Locate the cell with the specified text and output its (X, Y) center coordinate. 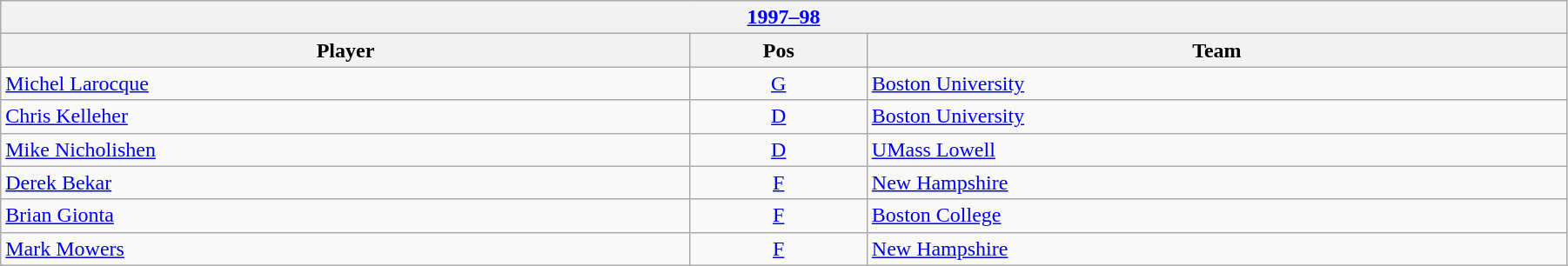
Boston College (1216, 216)
Mark Mowers (346, 249)
Brian Gionta (346, 216)
Derek Bekar (346, 183)
Michel Larocque (346, 83)
Player (346, 50)
Pos (778, 50)
Team (1216, 50)
G (778, 83)
UMass Lowell (1216, 150)
Chris Kelleher (346, 116)
1997–98 (784, 17)
Mike Nicholishen (346, 150)
